Return the (x, y) coordinate for the center point of the cell that contains the specified text.  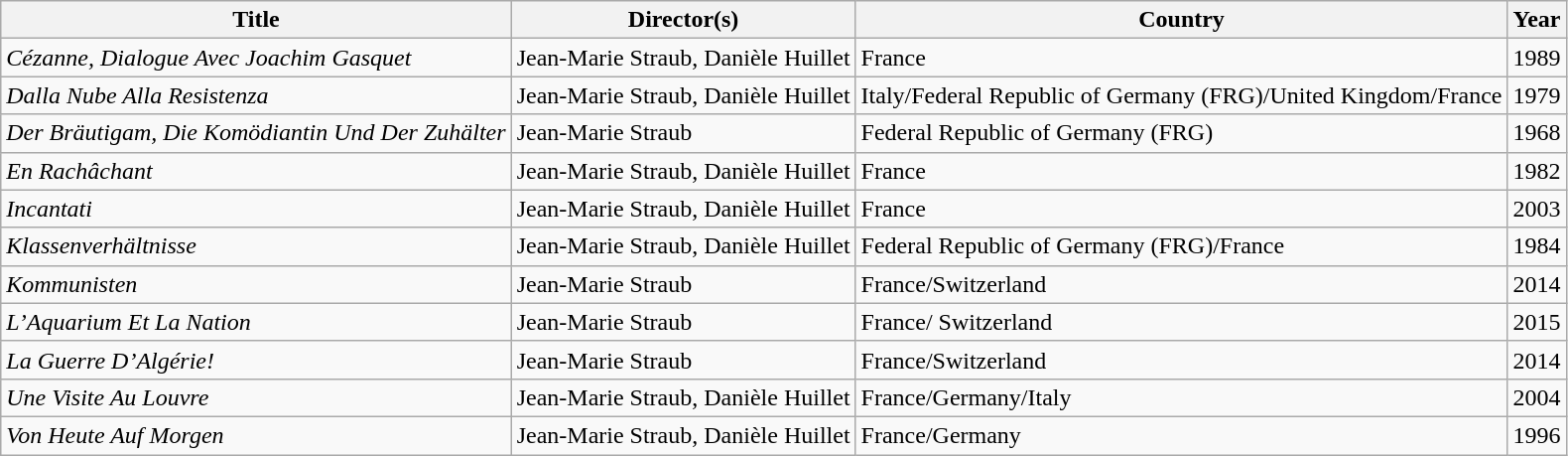
Cézanne, Dialogue Avec Joachim Gasquet (256, 58)
2015 (1536, 322)
En Rachâchant (256, 171)
Une Visite Au Louvre (256, 397)
France/Germany/Italy (1181, 397)
Year (1536, 20)
1989 (1536, 58)
Der Bräutigam, Die Komödiantin Und Der Zuhälter (256, 133)
1996 (1536, 435)
Von Heute Auf Morgen (256, 435)
2004 (1536, 397)
Klassenverhältnisse (256, 246)
La Guerre D’Algérie! (256, 360)
1982 (1536, 171)
L’Aquarium Et La Nation (256, 322)
1968 (1536, 133)
1984 (1536, 246)
Dalla Nube Alla Resistenza (256, 95)
Italy/Federal Republic of Germany (FRG)/United Kingdom/France (1181, 95)
Incantati (256, 209)
2003 (1536, 209)
Country (1181, 20)
France/Germany (1181, 435)
1979 (1536, 95)
Federal Republic of Germany (FRG) (1181, 133)
Kommunisten (256, 284)
Title (256, 20)
Director(s) (683, 20)
France/ Switzerland (1181, 322)
Federal Republic of Germany (FRG)/France (1181, 246)
